Extract the (x, y) coordinate from the center of the cell holding the provided text.  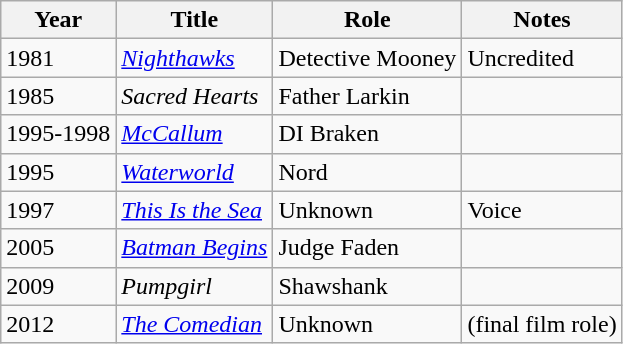
2005 (58, 248)
Father Larkin (368, 96)
Notes (542, 20)
Detective Mooney (368, 58)
Nighthawks (194, 58)
Judge Faden (368, 248)
McCallum (194, 134)
1997 (58, 210)
2009 (58, 286)
Nord (368, 172)
The Comedian (194, 324)
This Is the Sea (194, 210)
1985 (58, 96)
Sacred Hearts (194, 96)
(final film role) (542, 324)
Voice (542, 210)
1995-1998 (58, 134)
1981 (58, 58)
Batman Begins (194, 248)
Role (368, 20)
Waterworld (194, 172)
1995 (58, 172)
Year (58, 20)
DI Braken (368, 134)
Pumpgirl (194, 286)
Shawshank (368, 286)
Uncredited (542, 58)
Title (194, 20)
2012 (58, 324)
